Identify which cell holds the provided text, then report its (X, Y) central coordinate. 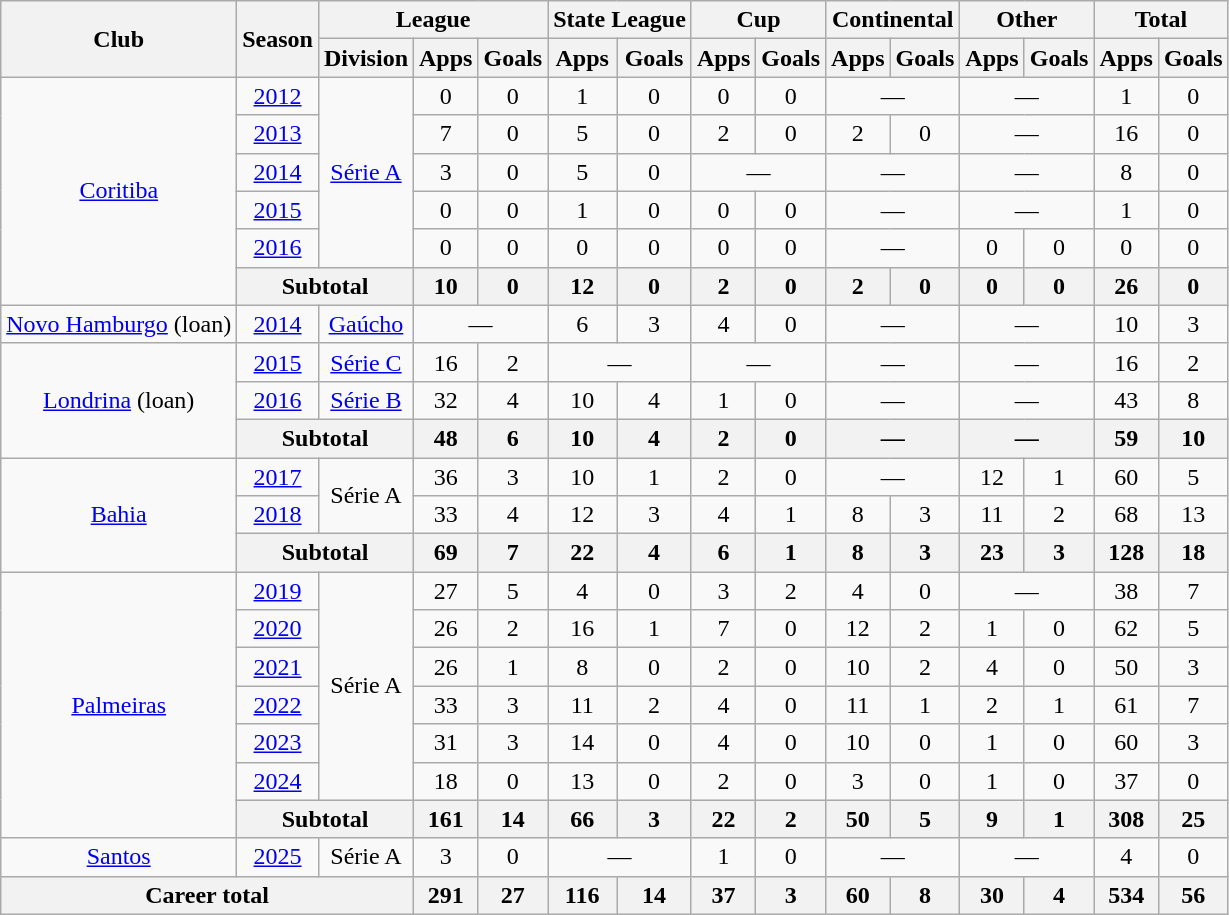
59 (1126, 438)
Cup (758, 20)
116 (582, 895)
23 (992, 553)
2012 (278, 96)
61 (1126, 705)
30 (992, 895)
128 (1126, 553)
308 (1126, 819)
Total (1161, 20)
Division (366, 58)
2018 (278, 515)
31 (446, 743)
2025 (278, 857)
2023 (278, 743)
9 (992, 819)
League (432, 20)
2013 (278, 134)
Club (119, 39)
Santos (119, 857)
56 (1193, 895)
Continental (893, 20)
69 (446, 553)
66 (582, 819)
48 (446, 438)
161 (446, 819)
Season (278, 39)
68 (1126, 515)
2024 (278, 781)
2019 (278, 591)
534 (1126, 895)
Palmeiras (119, 705)
25 (1193, 819)
2020 (278, 629)
Gaúcho (366, 324)
2022 (278, 705)
Londrina (loan) (119, 400)
2017 (278, 477)
291 (446, 895)
Série C (366, 362)
Coritiba (119, 191)
43 (1126, 400)
Career total (208, 895)
2021 (278, 667)
38 (1126, 591)
62 (1126, 629)
Other (1027, 20)
State League (620, 20)
Bahia (119, 515)
32 (446, 400)
Novo Hamburgo (loan) (119, 324)
Série B (366, 400)
36 (446, 477)
